Search for the cell housing the specified text and yield its [X, Y] center coordinate. 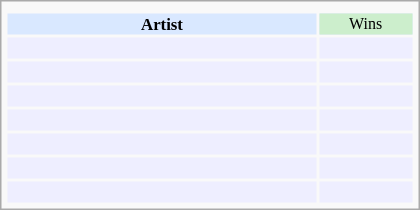
Artist [162, 24]
Wins [366, 24]
